From the cell containing the given text, extract its center point as (x, y) coordinate. 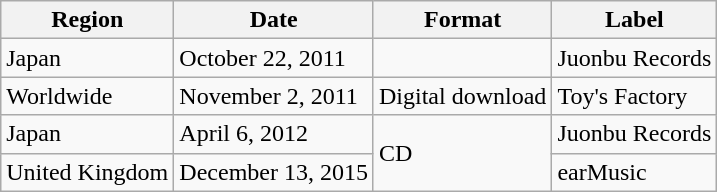
Format (462, 20)
United Kingdom (88, 172)
Digital download (462, 96)
earMusic (634, 172)
October 22, 2011 (274, 58)
April 6, 2012 (274, 134)
CD (462, 153)
December 13, 2015 (274, 172)
November 2, 2011 (274, 96)
Region (88, 20)
Label (634, 20)
Date (274, 20)
Worldwide (88, 96)
Toy's Factory (634, 96)
